Return the (x, y) coordinate for the center point of the cell that contains the specified text.  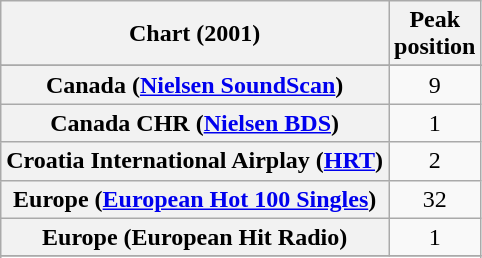
Europe (European Hot 100 Singles) (195, 199)
9 (435, 85)
2 (435, 161)
Canada CHR (Nielsen BDS) (195, 123)
Chart (2001) (195, 34)
Croatia International Airplay (HRT) (195, 161)
Europe (European Hit Radio) (195, 237)
Canada (Nielsen SoundScan) (195, 85)
Peakposition (435, 34)
32 (435, 199)
